Return the [X, Y] coordinate for the center point of the cell that contains the specified text.  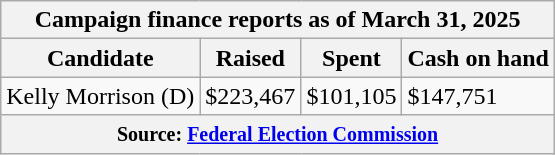
Spent [352, 58]
Cash on hand [478, 58]
$101,105 [352, 96]
Campaign finance reports as of March 31, 2025 [278, 20]
$147,751 [478, 96]
Source: Federal Election Commission [278, 134]
$223,467 [250, 96]
Raised [250, 58]
Kelly Morrison (D) [100, 96]
Candidate [100, 58]
